Return [x, y] of the center of cell containing provided text 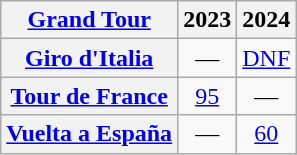
DNF [266, 58]
2024 [266, 20]
Vuelta a España [90, 134]
95 [208, 96]
2023 [208, 20]
Tour de France [90, 96]
Grand Tour [90, 20]
60 [266, 134]
Giro d'Italia [90, 58]
